From the cell containing the given text, extract its center point as (x, y) coordinate. 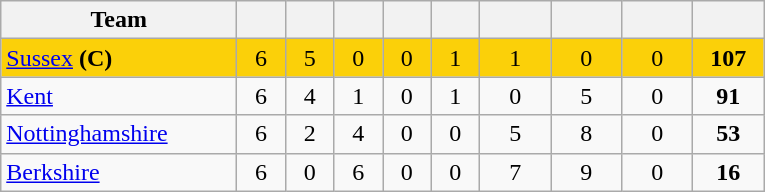
53 (728, 134)
Kent (119, 96)
Team (119, 20)
2 (310, 134)
91 (728, 96)
7 (516, 172)
8 (586, 134)
Berkshire (119, 172)
Sussex (C) (119, 58)
107 (728, 58)
16 (728, 172)
9 (586, 172)
Nottinghamshire (119, 134)
